Scan for the cell matching the given text and deliver its (X, Y) coordinate at center. 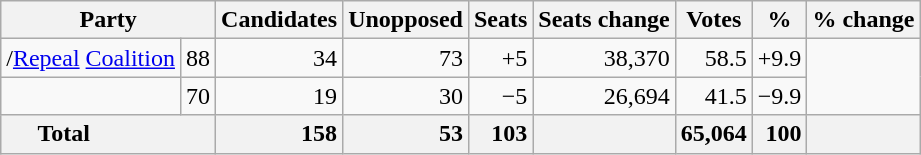
Party (108, 20)
30 (406, 96)
% change (864, 20)
/Repeal Coalition (91, 58)
88 (198, 58)
41.5 (714, 96)
Seats (500, 20)
+9.9 (780, 58)
34 (280, 58)
26,694 (604, 96)
103 (500, 134)
19 (280, 96)
58.5 (714, 58)
53 (406, 134)
Candidates (280, 20)
% (780, 20)
Votes (714, 20)
−5 (500, 96)
65,064 (714, 134)
Unopposed (406, 20)
−9.9 (780, 96)
158 (280, 134)
70 (198, 96)
+5 (500, 58)
73 (406, 58)
38,370 (604, 58)
Seats change (604, 20)
Total (108, 134)
100 (780, 134)
